Determine the (X, Y) coordinate at the center of the cell enclosing the given text.  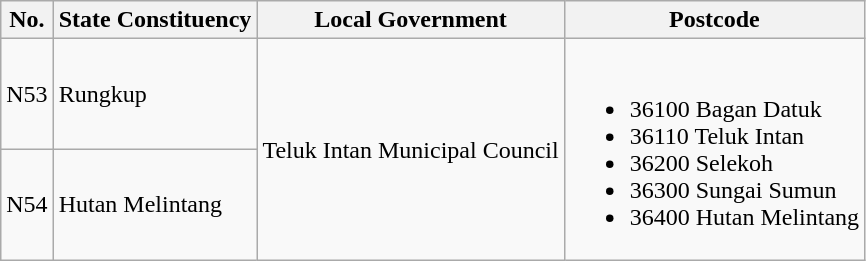
Local Government (410, 20)
No. (27, 20)
Rungkup (155, 94)
36100 Bagan Datuk36110 Teluk Intan36200 Selekoh36300 Sungai Sumun36400 Hutan Melintang (714, 150)
Teluk Intan Municipal Council (410, 150)
N54 (27, 204)
N53 (27, 94)
Hutan Melintang (155, 204)
State Constituency (155, 20)
Postcode (714, 20)
